Output the (x, y) coordinate of the center of the cell containing the given text.  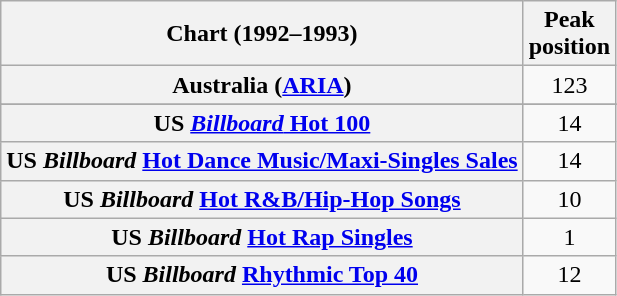
12 (569, 275)
US Billboard Hot Dance Music/Maxi-Singles Sales (262, 161)
123 (569, 85)
10 (569, 199)
US Billboard Hot Rap Singles (262, 237)
Peakposition (569, 34)
Australia (ARIA) (262, 85)
US Billboard Hot 100 (262, 123)
US Billboard Rhythmic Top 40 (262, 275)
1 (569, 237)
US Billboard Hot R&B/Hip-Hop Songs (262, 199)
Chart (1992–1993) (262, 34)
